Provide the [X, Y] coordinate of the cell's center where the given text is located.  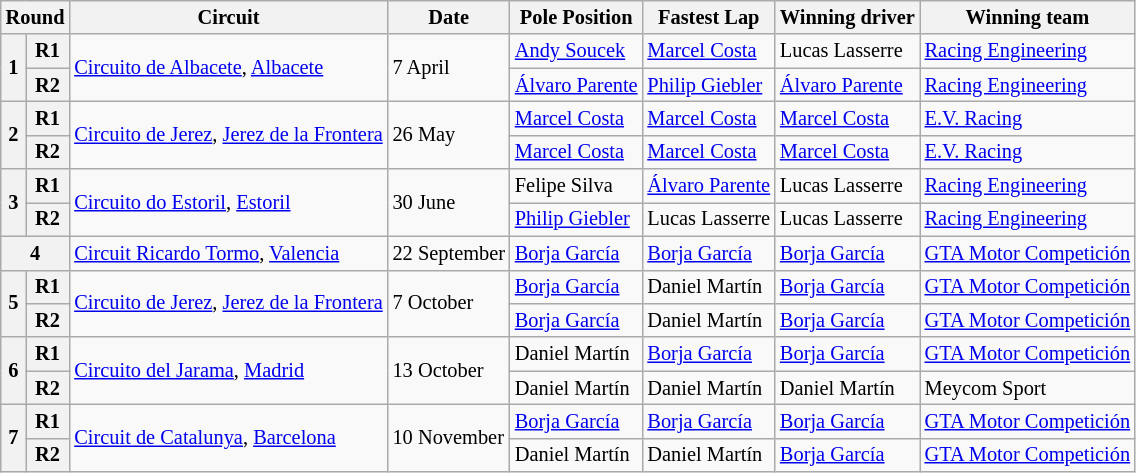
Winning driver [848, 17]
22 September [449, 253]
10 November [449, 438]
7 October [449, 304]
Felipe Silva [576, 186]
Fastest Lap [708, 17]
30 June [449, 202]
6 [14, 370]
5 [14, 304]
3 [14, 202]
Andy Soucek [576, 51]
Date [449, 17]
26 May [449, 134]
Circuito de Albacete, Albacete [228, 68]
Circuito del Jarama, Madrid [228, 370]
Meycom Sport [1028, 388]
1 [14, 68]
Pole Position [576, 17]
7 [14, 438]
Circuit Ricardo Tormo, Valencia [228, 253]
7 April [449, 68]
Circuito do Estoril, Estoril [228, 202]
Circuit de Catalunya, Barcelona [228, 438]
2 [14, 134]
13 October [449, 370]
Winning team [1028, 17]
4 [36, 253]
Circuit [228, 17]
Round [36, 17]
